Detect which cell encompasses the target text, then output its [X, Y] center coordinate. 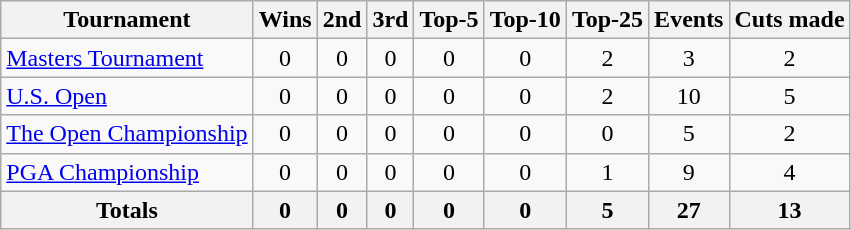
3rd [390, 20]
3 [689, 58]
13 [790, 210]
U.S. Open [127, 96]
Tournament [127, 20]
The Open Championship [127, 134]
Top-25 [607, 20]
10 [689, 96]
9 [689, 172]
4 [790, 172]
Wins [285, 20]
Top-5 [449, 20]
Events [689, 20]
27 [689, 210]
Totals [127, 210]
Masters Tournament [127, 58]
Cuts made [790, 20]
Top-10 [525, 20]
2nd [342, 20]
1 [607, 172]
PGA Championship [127, 172]
